Return [X, Y] of the center of cell containing provided text 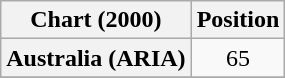
Chart (2000) [96, 20]
Australia (ARIA) [96, 58]
Position [238, 20]
65 [238, 58]
